From the cell containing the given text, extract its center point as (x, y) coordinate. 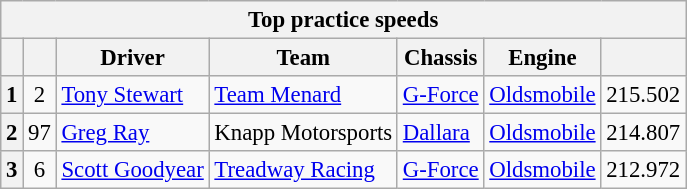
3 (12, 170)
Top practice speeds (344, 20)
Team Menard (303, 95)
Team (303, 58)
Engine (542, 58)
6 (40, 170)
Knapp Motorsports (303, 133)
Greg Ray (132, 133)
Driver (132, 58)
214.807 (644, 133)
97 (40, 133)
Dallara (440, 133)
Scott Goodyear (132, 170)
Treadway Racing (303, 170)
215.502 (644, 95)
Tony Stewart (132, 95)
Chassis (440, 58)
212.972 (644, 170)
1 (12, 95)
